Search for the cell housing the specified text and yield its (X, Y) center coordinate. 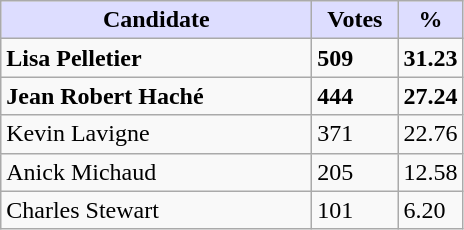
Candidate (156, 20)
371 (355, 134)
31.23 (430, 58)
Votes (355, 20)
Kevin Lavigne (156, 134)
444 (355, 96)
Jean Robert Haché (156, 96)
22.76 (430, 134)
205 (355, 172)
101 (355, 210)
Lisa Pelletier (156, 58)
12.58 (430, 172)
Charles Stewart (156, 210)
6.20 (430, 210)
Anick Michaud (156, 172)
27.24 (430, 96)
% (430, 20)
509 (355, 58)
